Extract the (x, y) coordinate from the center of the cell holding the provided text.  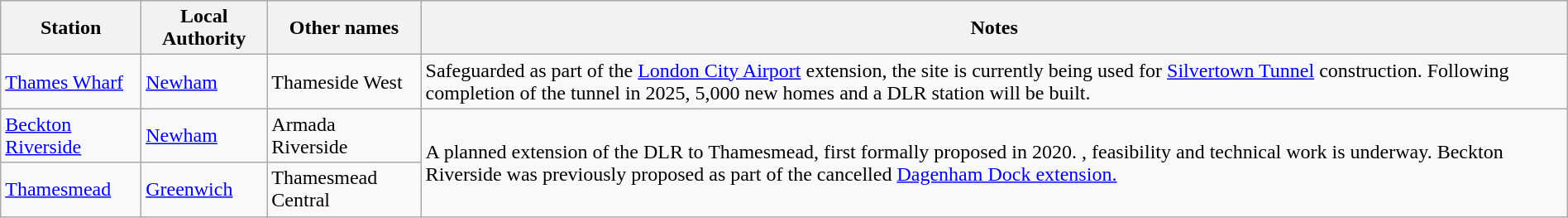
Notes (994, 28)
Thamesmead Central (344, 189)
Local Authority (204, 28)
Beckton Riverside (71, 136)
Thameside West (344, 81)
Thamesmead (71, 189)
Other names (344, 28)
Thames Wharf (71, 81)
Armada Riverside (344, 136)
Station (71, 28)
Greenwich (204, 189)
